Return the (X, Y) coordinate for the center point of the cell that contains the specified text.  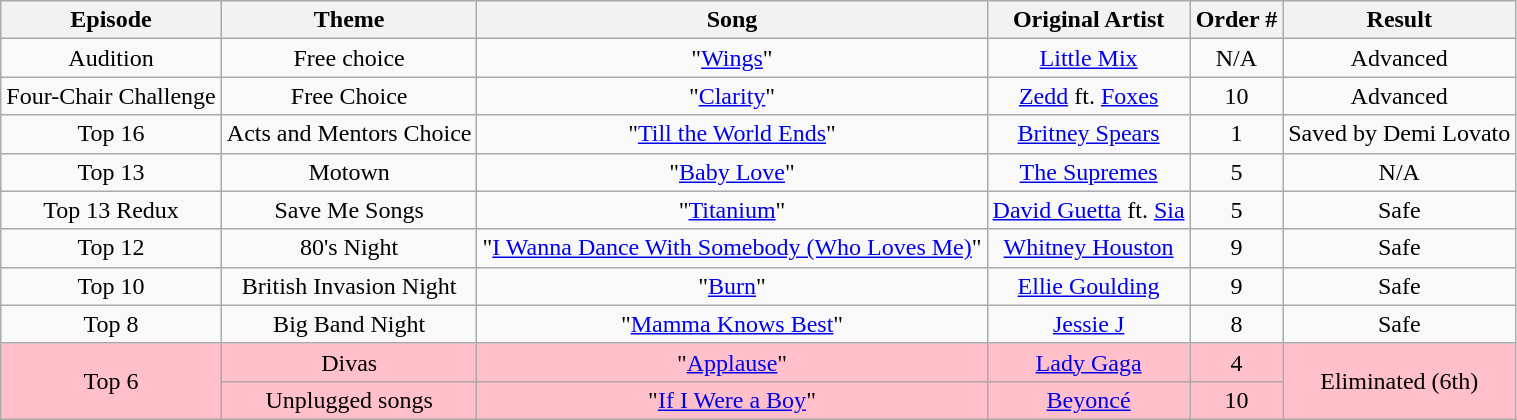
"If I Were a Boy" (732, 400)
"Applause" (732, 362)
"Burn" (732, 286)
"Baby Love" (732, 172)
"I Wanna Dance With Somebody (Who Loves Me)" (732, 248)
"Till the World Ends" (732, 134)
Audition (112, 58)
Top 10 (112, 286)
Original Artist (1088, 20)
Top 13 Redux (112, 210)
Top 13 (112, 172)
Big Band Night (349, 324)
British Invasion Night (349, 286)
Jessie J (1088, 324)
4 (1236, 362)
1 (1236, 134)
80's Night (349, 248)
"Wings" (732, 58)
"Titanium" (732, 210)
Free Choice (349, 96)
Zedd ft. Foxes (1088, 96)
8 (1236, 324)
Top 6 (112, 381)
Top 16 (112, 134)
Eliminated (6th) (1400, 381)
Save Me Songs (349, 210)
Motown (349, 172)
Little Mix (1088, 58)
Result (1400, 20)
Free choice (349, 58)
Beyoncé (1088, 400)
Song (732, 20)
Top 8 (112, 324)
"Clarity" (732, 96)
The Supremes (1088, 172)
Acts and Mentors Choice (349, 134)
Whitney Houston (1088, 248)
Britney Spears (1088, 134)
David Guetta ft. Sia (1088, 210)
"Mamma Knows Best" (732, 324)
Theme (349, 20)
Lady Gaga (1088, 362)
Saved by Demi Lovato (1400, 134)
Order # (1236, 20)
Unplugged songs (349, 400)
Episode (112, 20)
Divas (349, 362)
Top 12 (112, 248)
Ellie Goulding (1088, 286)
Four-Chair Challenge (112, 96)
